Pinpoint the cell where the given text exists, returning its [x, y] midpoint coordinate. 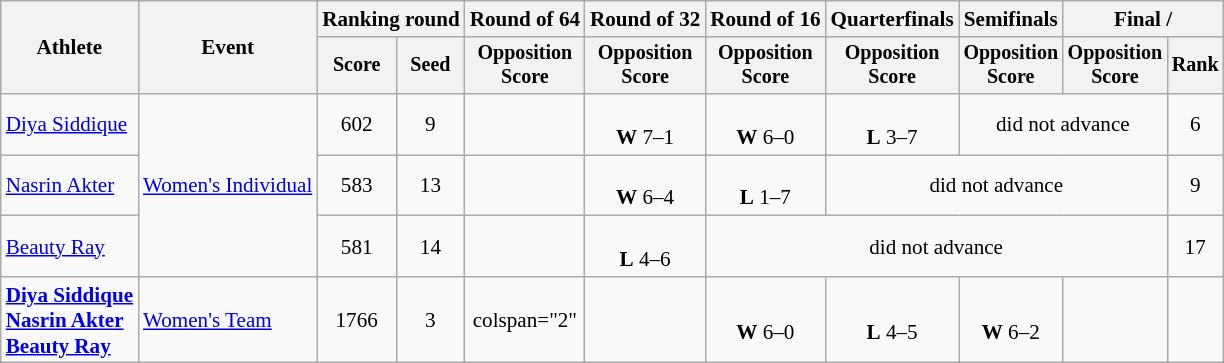
583 [356, 186]
Round of 16 [765, 18]
6 [1195, 124]
L 1–7 [765, 186]
W 6–4 [645, 186]
L 4–5 [892, 320]
Seed [430, 65]
602 [356, 124]
Round of 64 [525, 18]
Athlete [70, 48]
Diya Siddique [70, 124]
W 7–1 [645, 124]
581 [356, 246]
Round of 32 [645, 18]
Women's Team [228, 320]
Semifinals [1011, 18]
L 4–6 [645, 246]
Event [228, 48]
W 6–2 [1011, 320]
1766 [356, 320]
3 [430, 320]
14 [430, 246]
colspan="2" [525, 320]
Quarterfinals [892, 18]
Rank [1195, 65]
Nasrin Akter [70, 186]
13 [430, 186]
17 [1195, 246]
Score [356, 65]
Diya SiddiqueNasrin AkterBeauty Ray [70, 320]
Women's Individual [228, 186]
Ranking round [390, 18]
Beauty Ray [70, 246]
Final / [1143, 18]
L 3–7 [892, 124]
